From the cell containing the given text, extract its center point as (X, Y) coordinate. 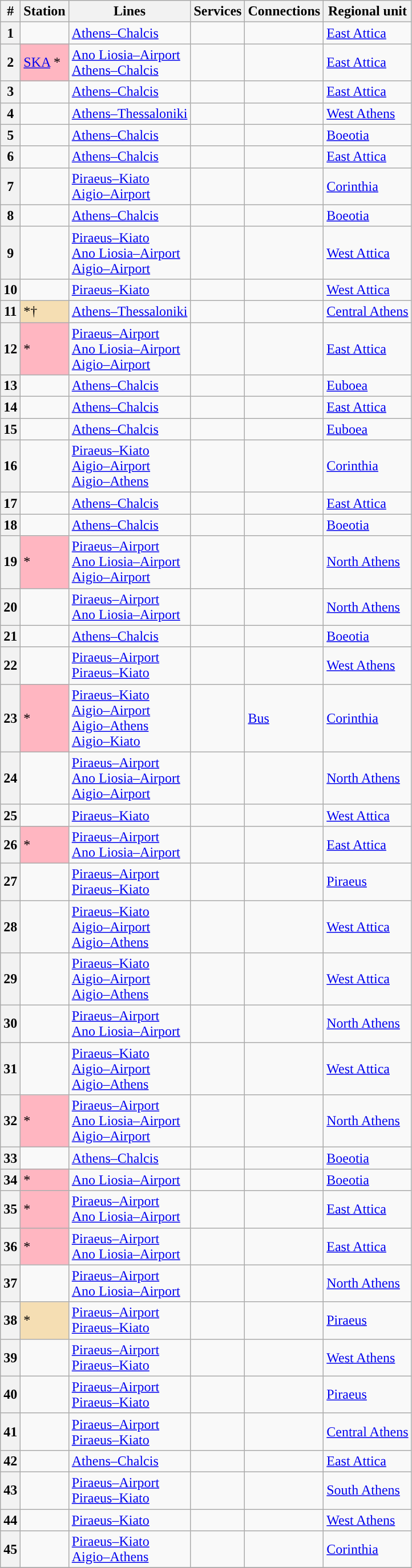
Piraeus–KiatoAno Liosia–AirportAigio–Airport (130, 252)
Piraeus–KiatoAigio–AirportAigio–AthensAigio–Kiato (130, 718)
Bus (284, 718)
8 (10, 215)
19 (10, 562)
Lines (130, 11)
37 (10, 1284)
23 (10, 718)
28 (10, 927)
41 (10, 1432)
43 (10, 1490)
32 (10, 1121)
27 (10, 881)
Ano Liosia–AirportAthens–Chalcis (130, 63)
16 (10, 466)
31 (10, 1069)
17 (10, 503)
12 (10, 349)
Piraeus–KiatoAigio–Airport (130, 186)
42 (10, 1461)
*† (45, 311)
33 (10, 1158)
25 (10, 815)
35 (10, 1209)
Services (218, 11)
Connections (284, 11)
# (10, 11)
2 (10, 63)
SKA * (45, 63)
44 (10, 1520)
South Athens (367, 1490)
3 (10, 92)
5 (10, 135)
38 (10, 1320)
18 (10, 525)
30 (10, 1024)
Piraeus–KiatoAigio–Athens (130, 1549)
14 (10, 408)
26 (10, 845)
24 (10, 778)
21 (10, 636)
45 (10, 1549)
34 (10, 1180)
40 (10, 1394)
Regional unit (367, 11)
6 (10, 157)
4 (10, 113)
36 (10, 1246)
9 (10, 252)
20 (10, 606)
Station (45, 11)
Ano Liosia–Airport (130, 1180)
15 (10, 429)
7 (10, 186)
39 (10, 1358)
29 (10, 979)
10 (10, 290)
13 (10, 386)
22 (10, 666)
1 (10, 33)
11 (10, 311)
